For the text-containing cell, return its midpoint in [X, Y] coordinate format. 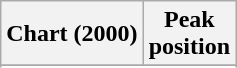
Chart (2000) [72, 34]
Peakposition [189, 34]
